Output the [x, y] coordinate of the center of the cell containing the given text.  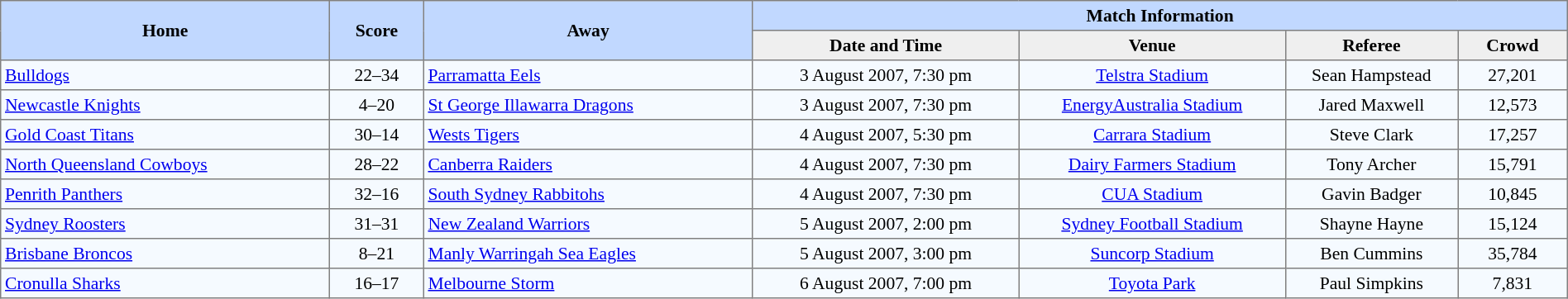
5 August 2007, 2:00 pm [886, 224]
Gavin Badger [1371, 194]
7,831 [1513, 283]
Date and Time [886, 45]
Paul Simpkins [1371, 283]
Wests Tigers [588, 135]
Toyota Park [1152, 283]
28–22 [377, 164]
35,784 [1513, 254]
32–16 [377, 194]
Brisbane Broncos [165, 254]
27,201 [1513, 75]
Dairy Farmers Stadium [1152, 164]
4–20 [377, 105]
Jared Maxwell [1371, 105]
Sydney Football Stadium [1152, 224]
Sydney Roosters [165, 224]
South Sydney Rabbitohs [588, 194]
Shayne Hayne [1371, 224]
17,257 [1513, 135]
North Queensland Cowboys [165, 164]
4 August 2007, 5:30 pm [886, 135]
Cronulla Sharks [165, 283]
Manly Warringah Sea Eagles [588, 254]
Canberra Raiders [588, 164]
Score [377, 31]
Bulldogs [165, 75]
30–14 [377, 135]
8–21 [377, 254]
Melbourne Storm [588, 283]
12,573 [1513, 105]
Sean Hampstead [1371, 75]
31–31 [377, 224]
Suncorp Stadium [1152, 254]
Carrara Stadium [1152, 135]
Ben Cummins [1371, 254]
Match Information [1159, 16]
6 August 2007, 7:00 pm [886, 283]
New Zealand Warriors [588, 224]
10,845 [1513, 194]
16–17 [377, 283]
Parramatta Eels [588, 75]
Referee [1371, 45]
Venue [1152, 45]
EnergyAustralia Stadium [1152, 105]
St George Illawarra Dragons [588, 105]
Away [588, 31]
Tony Archer [1371, 164]
15,124 [1513, 224]
Crowd [1513, 45]
CUA Stadium [1152, 194]
Newcastle Knights [165, 105]
Telstra Stadium [1152, 75]
Home [165, 31]
Gold Coast Titans [165, 135]
5 August 2007, 3:00 pm [886, 254]
22–34 [377, 75]
Steve Clark [1371, 135]
15,791 [1513, 164]
Penrith Panthers [165, 194]
